Identify which cell holds the provided text, then report its (x, y) central coordinate. 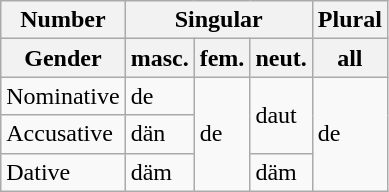
all (350, 58)
Gender (63, 58)
Plural (350, 20)
dän (160, 134)
fem. (222, 58)
Nominative (63, 96)
neut. (281, 58)
Number (63, 20)
Singular (218, 20)
daut (281, 115)
Dative (63, 172)
masc. (160, 58)
Accusative (63, 134)
